Pinpoint the cell where the given text exists, returning its [x, y] midpoint coordinate. 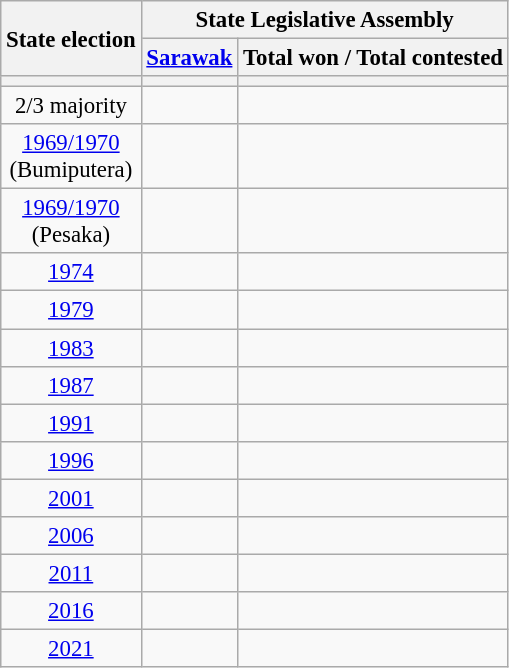
1969/1970(Bumiputera) [71, 156]
2011 [71, 573]
State Legislative Assembly [324, 20]
1996 [71, 460]
2006 [71, 536]
2021 [71, 648]
1979 [71, 310]
1969/1970(Pesaka) [71, 222]
1991 [71, 423]
2001 [71, 498]
1987 [71, 385]
2016 [71, 611]
2/3 majority [71, 106]
1974 [71, 273]
State election [71, 38]
Sarawak [190, 58]
1983 [71, 348]
Total won / Total contested [374, 58]
